Pinpoint the cell where the given text exists, returning its (X, Y) midpoint coordinate. 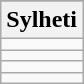
Sylheti (42, 20)
